Detect which cell encompasses the target text, then output its [X, Y] center coordinate. 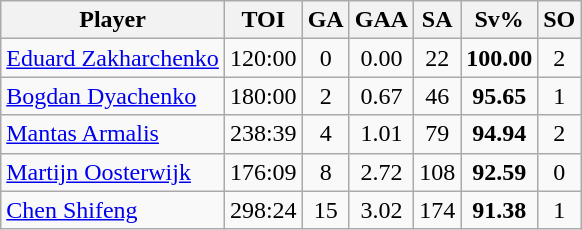
0.67 [381, 96]
1.01 [381, 134]
298:24 [263, 210]
GA [326, 20]
SO [560, 20]
Sv% [500, 20]
Player [113, 20]
108 [438, 172]
95.65 [500, 96]
92.59 [500, 172]
180:00 [263, 96]
15 [326, 210]
TOI [263, 20]
GAA [381, 20]
79 [438, 134]
100.00 [500, 58]
Chen Shifeng [113, 210]
174 [438, 210]
238:39 [263, 134]
46 [438, 96]
3.02 [381, 210]
4 [326, 134]
SA [438, 20]
91.38 [500, 210]
Bogdan Dyachenko [113, 96]
22 [438, 58]
94.94 [500, 134]
176:09 [263, 172]
Mantas Armalis [113, 134]
8 [326, 172]
0.00 [381, 58]
120:00 [263, 58]
2.72 [381, 172]
Eduard Zakharchenko [113, 58]
Martijn Oosterwijk [113, 172]
